Locate the cell with the specified text and output its [X, Y] center coordinate. 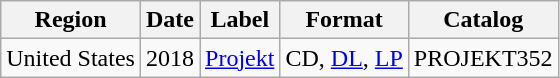
PROJEKT352 [483, 58]
2018 [170, 58]
Date [170, 20]
Label [240, 20]
Catalog [483, 20]
Projekt [240, 58]
CD, DL, LP [344, 58]
Format [344, 20]
Region [71, 20]
United States [71, 58]
